Return the [x, y] coordinate for the center point of the cell that contains the specified text.  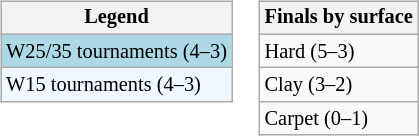
W25/35 tournaments (4–3) [116, 51]
W15 tournaments (4–3) [116, 85]
Carpet (0–1) [339, 119]
Legend [116, 18]
Finals by surface [339, 18]
Hard (5–3) [339, 51]
Clay (3–2) [339, 85]
